Detect which cell encompasses the target text, then output its [X, Y] center coordinate. 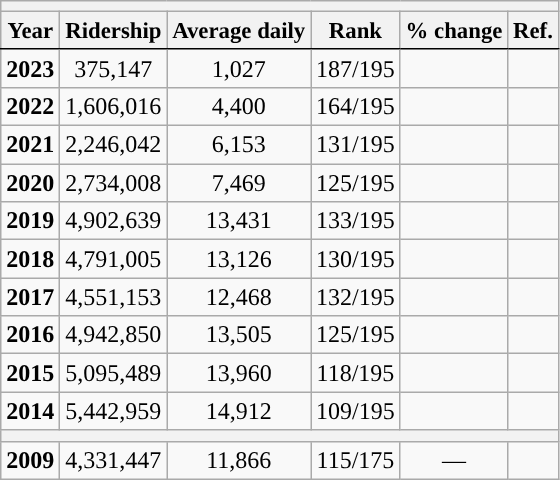
% change [454, 31]
2017 [30, 297]
2014 [30, 411]
13,960 [239, 373]
2020 [30, 183]
14,912 [239, 411]
13,126 [239, 259]
2009 [30, 460]
6,153 [239, 145]
1,606,016 [114, 106]
Average daily [239, 31]
— [454, 460]
1,027 [239, 68]
4,791,005 [114, 259]
2019 [30, 221]
5,095,489 [114, 373]
2023 [30, 68]
2022 [30, 106]
130/195 [356, 259]
375,147 [114, 68]
4,400 [239, 106]
Ridership [114, 31]
131/195 [356, 145]
115/175 [356, 460]
2015 [30, 373]
4,902,639 [114, 221]
2018 [30, 259]
5,442,959 [114, 411]
13,505 [239, 335]
13,431 [239, 221]
Rank [356, 31]
4,331,447 [114, 460]
109/195 [356, 411]
7,469 [239, 183]
4,942,850 [114, 335]
12,468 [239, 297]
4,551,153 [114, 297]
2021 [30, 145]
132/195 [356, 297]
Year [30, 31]
133/195 [356, 221]
2,246,042 [114, 145]
164/195 [356, 106]
11,866 [239, 460]
Ref. [533, 31]
2,734,008 [114, 183]
187/195 [356, 68]
118/195 [356, 373]
2016 [30, 335]
